Scan for the cell matching the given text and deliver its [x, y] coordinate at center. 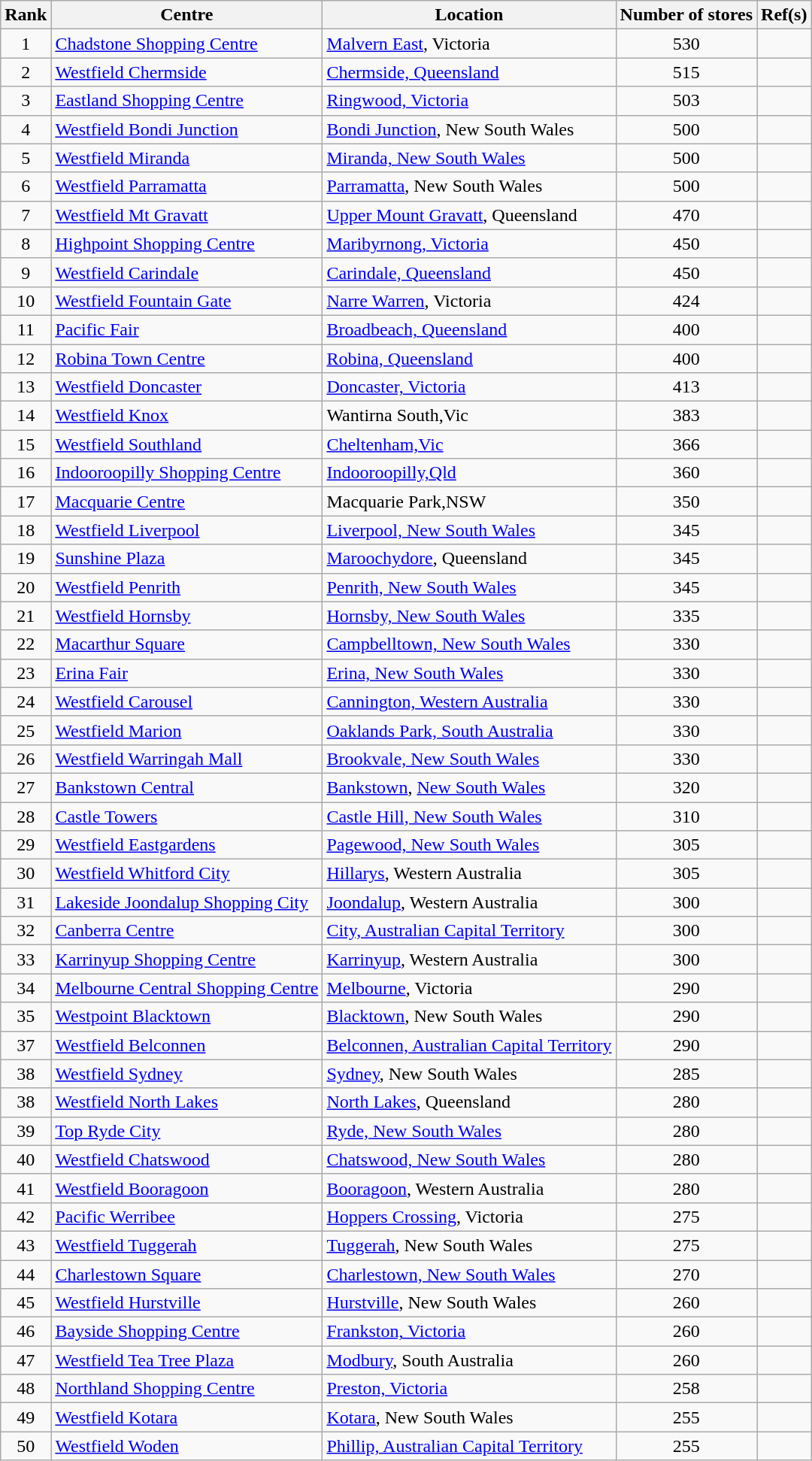
Westfield Tuggerah [186, 1245]
503 [686, 101]
Broadbeach, Queensland [469, 329]
Macquarie Centre [186, 502]
9 [26, 272]
Bankstown Central [186, 787]
Westpoint Blacktown [186, 1017]
Centre [186, 15]
Booragoon, Western Australia [469, 1188]
Westfield Carindale [186, 272]
16 [26, 473]
Ryde, New South Wales [469, 1131]
Joondalup, Western Australia [469, 902]
Westfield Booragoon [186, 1188]
Ringwood, Victoria [469, 101]
Karrinyup Shopping Centre [186, 959]
Pacific Werribee [186, 1217]
Sunshine Plaza [186, 559]
Westfield Doncaster [186, 387]
Melbourne Central Shopping Centre [186, 988]
258 [686, 1389]
Westfield Whitford City [186, 874]
Bankstown, New South Wales [469, 787]
Westfield Chatswood [186, 1159]
46 [26, 1332]
470 [686, 215]
Castle Hill, New South Wales [469, 816]
Malvern East, Victoria [469, 44]
13 [26, 387]
42 [26, 1217]
Blacktown, New South Wales [469, 1017]
29 [26, 845]
24 [26, 702]
18 [26, 530]
Westfield Penrith [186, 587]
1 [26, 44]
25 [26, 730]
Indooroopilly Shopping Centre [186, 473]
35 [26, 1017]
Phillip, Australian Capital Territory [469, 1446]
Westfield Hurstville [186, 1303]
515 [686, 72]
Westfield North Lakes [186, 1102]
6 [26, 186]
Westfield Mt Gravatt [186, 215]
Modbury, South Australia [469, 1360]
15 [26, 444]
Penrith, New South Wales [469, 587]
Westfield Chermside [186, 72]
Westfield Carousel [186, 702]
Hillarys, Western Australia [469, 874]
39 [26, 1131]
10 [26, 301]
50 [26, 1446]
Westfield Miranda [186, 158]
14 [26, 416]
Karrinyup, Western Australia [469, 959]
Westfield Marion [186, 730]
5 [26, 158]
Frankston, Victoria [469, 1332]
Chadstone Shopping Centre [186, 44]
17 [26, 502]
Hornsby, New South Wales [469, 616]
22 [26, 644]
310 [686, 816]
26 [26, 759]
Chermside, Queensland [469, 72]
413 [686, 387]
350 [686, 502]
43 [26, 1245]
2 [26, 72]
Miranda, New South Wales [469, 158]
31 [26, 902]
Carindale, Queensland [469, 272]
Pacific Fair [186, 329]
Preston, Victoria [469, 1389]
Westfield Bondi Junction [186, 129]
Campbelltown, New South Wales [469, 644]
45 [26, 1303]
Rank [26, 15]
23 [26, 673]
Westfield Liverpool [186, 530]
21 [26, 616]
Macquarie Park,NSW [469, 502]
Belconnen, Australian Capital Territory [469, 1045]
Bayside Shopping Centre [186, 1332]
Number of stores [686, 15]
Robina Town Centre [186, 359]
12 [26, 359]
47 [26, 1360]
Doncaster, Victoria [469, 387]
Westfield Woden [186, 1446]
28 [26, 816]
Northland Shopping Centre [186, 1389]
Erina, New South Wales [469, 673]
Melbourne, Victoria [469, 988]
City, Australian Capital Territory [469, 931]
366 [686, 444]
Indooroopilly,Qld [469, 473]
20 [26, 587]
Lakeside Joondalup Shopping City [186, 902]
Westfield Hornsby [186, 616]
19 [26, 559]
Westfield Fountain Gate [186, 301]
Cannington, Western Australia [469, 702]
Westfield Parramatta [186, 186]
Westfield Southland [186, 444]
North Lakes, Queensland [469, 1102]
530 [686, 44]
40 [26, 1159]
Canberra Centre [186, 931]
Kotara, New South Wales [469, 1417]
Ref(s) [784, 15]
383 [686, 416]
360 [686, 473]
11 [26, 329]
Westfield Kotara [186, 1417]
Erina Fair [186, 673]
7 [26, 215]
Tuggerah, New South Wales [469, 1245]
Robina, Queensland [469, 359]
49 [26, 1417]
335 [686, 616]
Brookvale, New South Wales [469, 759]
320 [686, 787]
Charlestown Square [186, 1275]
Hoppers Crossing, Victoria [469, 1217]
44 [26, 1275]
Narre Warren, Victoria [469, 301]
Wantirna South,Vic [469, 416]
37 [26, 1045]
3 [26, 101]
4 [26, 129]
34 [26, 988]
41 [26, 1188]
Liverpool, New South Wales [469, 530]
424 [686, 301]
Parramatta, New South Wales [469, 186]
Chatswood, New South Wales [469, 1159]
Highpoint Shopping Centre [186, 244]
8 [26, 244]
Top Ryde City [186, 1131]
285 [686, 1074]
Maribyrnong, Victoria [469, 244]
Maroochydore, Queensland [469, 559]
Castle Towers [186, 816]
Oaklands Park, South Australia [469, 730]
Bondi Junction, New South Wales [469, 129]
Westfield Knox [186, 416]
Westfield Belconnen [186, 1045]
Macarthur Square [186, 644]
48 [26, 1389]
Westfield Tea Tree Plaza [186, 1360]
Charlestown, New South Wales [469, 1275]
Westfield Warringah Mall [186, 759]
Eastland Shopping Centre [186, 101]
Location [469, 15]
Cheltenham,Vic [469, 444]
Westfield Eastgardens [186, 845]
32 [26, 931]
Pagewood, New South Wales [469, 845]
Westfield Sydney [186, 1074]
27 [26, 787]
Upper Mount Gravatt, Queensland [469, 215]
30 [26, 874]
Hurstville, New South Wales [469, 1303]
270 [686, 1275]
33 [26, 959]
Sydney, New South Wales [469, 1074]
